Capture the cell that displays the provided text and extract its [X, Y] central coordinate. 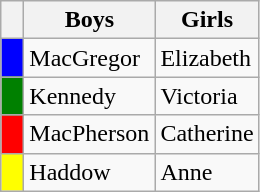
MacPherson [90, 134]
Anne [207, 172]
Victoria [207, 96]
MacGregor [90, 58]
Haddow [90, 172]
Boys [90, 20]
Elizabeth [207, 58]
Girls [207, 20]
Kennedy [90, 96]
Catherine [207, 134]
